Extract the [x, y] coordinate from the center of the cell holding the provided text.  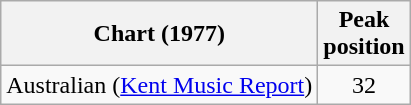
32 [364, 85]
Peakposition [364, 34]
Chart (1977) [160, 34]
Australian (Kent Music Report) [160, 85]
